Search for the cell housing the specified text and yield its (X, Y) center coordinate. 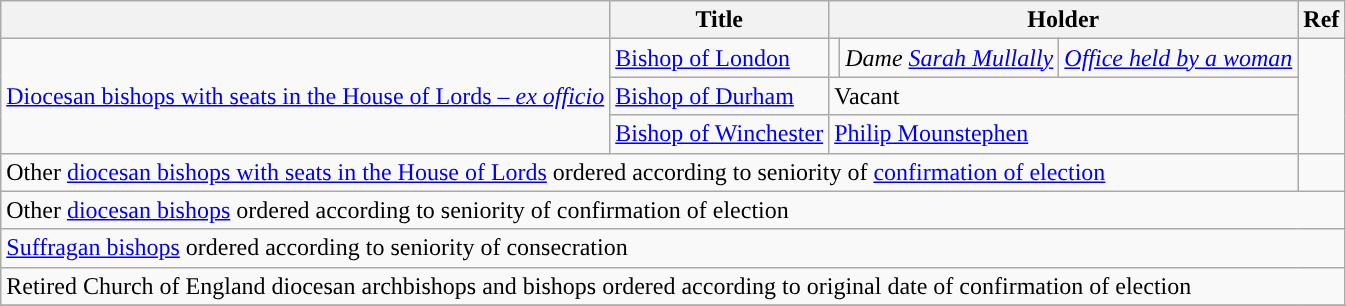
Diocesan bishops with seats in the House of Lords – ex officio (306, 96)
Bishop of Durham (720, 96)
Office held by a woman (1178, 58)
Bishop of Winchester (720, 134)
Retired Church of England diocesan archbishops and bishops ordered according to original date of confirmation of election (673, 286)
Other diocesan bishops ordered according to seniority of confirmation of election (673, 210)
Philip Mounstephen (1064, 134)
Bishop of London (720, 58)
Title (720, 20)
Suffragan bishops ordered according to seniority of consecration (673, 248)
Other diocesan bishops with seats in the House of Lords ordered according to seniority of confirmation of election (650, 172)
Holder (1064, 20)
Ref (1322, 20)
Dame Sarah Mullally (950, 58)
Vacant (1064, 96)
